Locate the cell with the specified text and output its (X, Y) center coordinate. 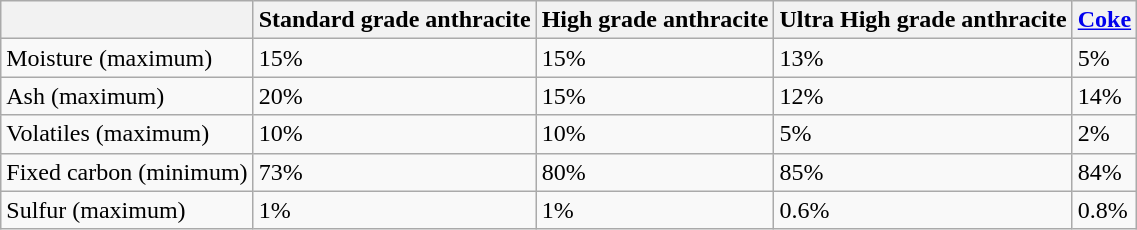
14% (1104, 96)
73% (394, 172)
20% (394, 96)
Ash (maximum) (127, 96)
Fixed carbon (minimum) (127, 172)
Coke (1104, 20)
12% (923, 96)
2% (1104, 134)
Ultra High grade anthracite (923, 20)
84% (1104, 172)
Moisture (maximum) (127, 58)
High grade anthracite (655, 20)
Sulfur (maximum) (127, 210)
13% (923, 58)
Standard grade anthracite (394, 20)
Volatiles (maximum) (127, 134)
0.8% (1104, 210)
0.6% (923, 210)
85% (923, 172)
80% (655, 172)
